Pinpoint the cell where the given text exists, returning its [x, y] midpoint coordinate. 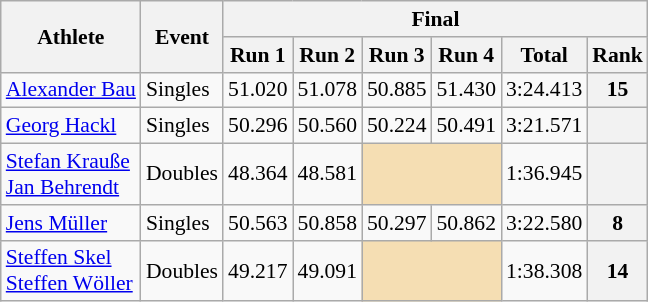
Steffen SkelSteffen Wöller [71, 270]
50.296 [258, 126]
Stefan KraußeJan Behrendt [71, 174]
1:38.308 [544, 270]
14 [618, 270]
Final [436, 19]
50.297 [396, 223]
50.560 [328, 126]
49.091 [328, 270]
3:22.580 [544, 223]
50.862 [466, 223]
3:21.571 [544, 126]
48.364 [258, 174]
3:24.413 [544, 90]
51.078 [328, 90]
Run 1 [258, 55]
Event [182, 36]
50.563 [258, 223]
Rank [618, 55]
Total [544, 55]
1:36.945 [544, 174]
Run 2 [328, 55]
Run 3 [396, 55]
50.858 [328, 223]
51.020 [258, 90]
50.885 [396, 90]
Athlete [71, 36]
50.491 [466, 126]
48.581 [328, 174]
15 [618, 90]
50.224 [396, 126]
49.217 [258, 270]
Jens Müller [71, 223]
Georg Hackl [71, 126]
8 [618, 223]
Run 4 [466, 55]
51.430 [466, 90]
Alexander Bau [71, 90]
